Search for the cell housing the specified text and yield its (X, Y) center coordinate. 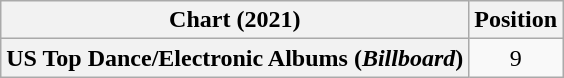
9 (516, 58)
Position (516, 20)
US Top Dance/Electronic Albums (Billboard) (235, 58)
Chart (2021) (235, 20)
